For the text-containing cell, return its midpoint in [x, y] coordinate format. 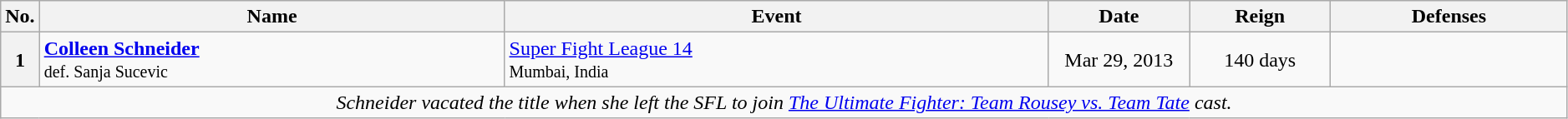
140 days [1260, 60]
Defenses [1449, 17]
Super Fight League 14Mumbai, India [777, 60]
No. [20, 17]
Name [272, 17]
Event [777, 17]
Colleen Schneiderdef. Sanja Sucevic [272, 60]
1 [20, 60]
Mar 29, 2013 [1119, 60]
Schneider vacated the title when she left the SFL to join The Ultimate Fighter: Team Rousey vs. Team Tate cast. [784, 102]
Reign [1260, 17]
Date [1119, 17]
